Pinpoint the cell where the given text exists, returning its (x, y) midpoint coordinate. 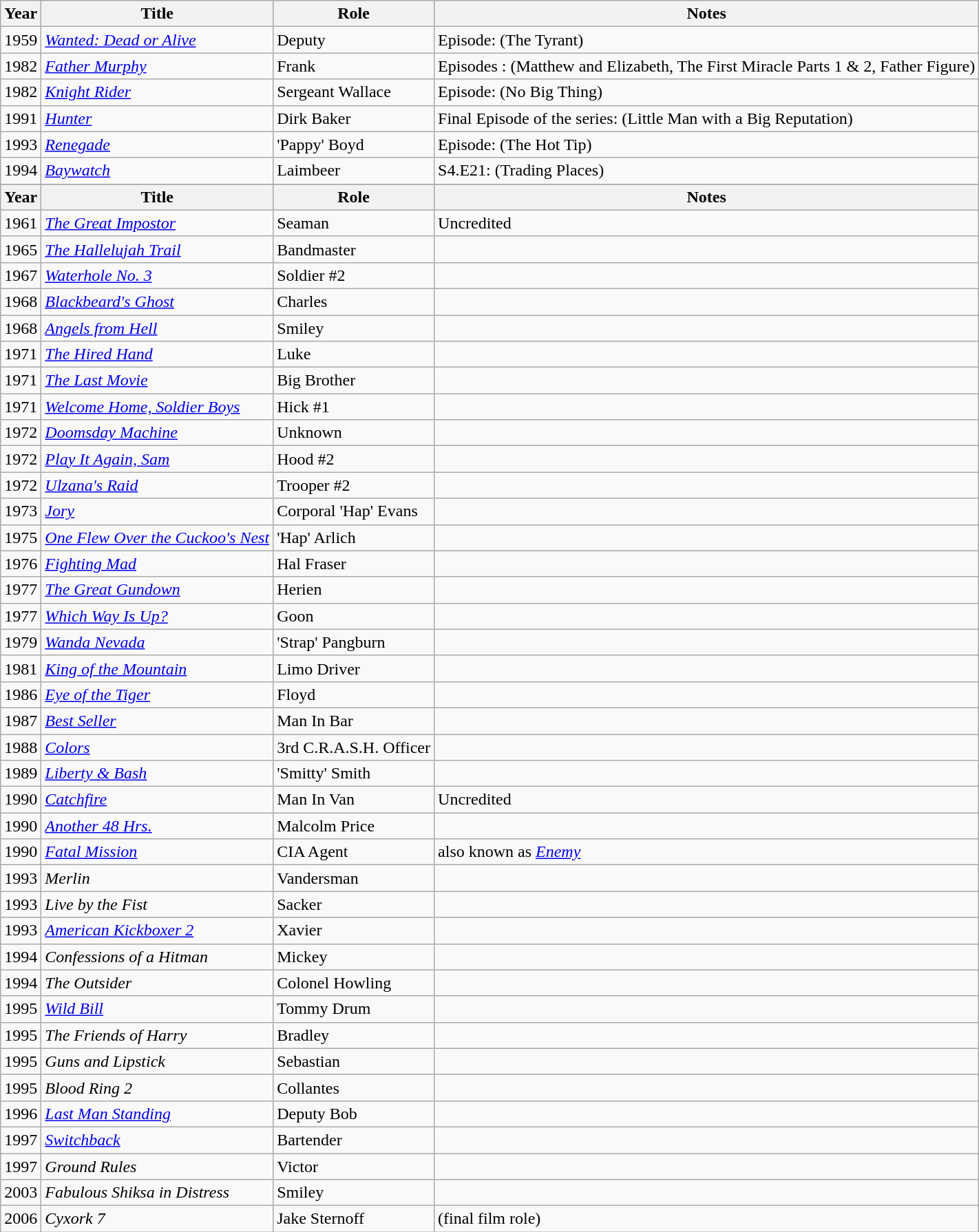
Episode: (No Big Thing) (706, 92)
Mickey (354, 957)
Last Man Standing (157, 1114)
1988 (21, 747)
Wild Bill (157, 1009)
Wanda Nevada (157, 642)
Hunter (157, 118)
Best Seller (157, 721)
Play It Again, Sam (157, 459)
Cyxork 7 (157, 1219)
Limo Driver (354, 668)
Trooper #2 (354, 485)
Luke (354, 354)
Collantes (354, 1087)
Final Episode of the series: (Little Man with a Big Reputation) (706, 118)
Xavier (354, 931)
3rd C.R.A.S.H. Officer (354, 747)
Bartender (354, 1140)
1987 (21, 721)
Fighting Mad (157, 564)
Hood #2 (354, 459)
Guns and Lipstick (157, 1061)
The Last Movie (157, 381)
Tommy Drum (354, 1009)
Ground Rules (157, 1167)
Angels from Hell (157, 328)
Wanted: Dead or Alive (157, 40)
Hick #1 (354, 407)
Knight Rider (157, 92)
1996 (21, 1114)
The Great Impostor (157, 223)
Colonel Howling (354, 983)
'Strap' Pangburn (354, 642)
The Great Gundown (157, 590)
Colors (157, 747)
Renegade (157, 145)
CIA Agent (354, 852)
King of the Mountain (157, 668)
Merlin (157, 878)
Liberty & Bash (157, 774)
1975 (21, 538)
Unknown (354, 433)
The Hallelujah Trail (157, 249)
1959 (21, 40)
2006 (21, 1219)
Vandersman (354, 878)
1965 (21, 249)
Baywatch (157, 171)
Doomsday Machine (157, 433)
Charles (354, 301)
Sergeant Wallace (354, 92)
Frank (354, 66)
Eye of the Tiger (157, 694)
Father Murphy (157, 66)
Man In Van (354, 800)
Blackbeard's Ghost (157, 301)
Herien (354, 590)
Waterhole No. 3 (157, 275)
The Outsider (157, 983)
Hal Fraser (354, 564)
1961 (21, 223)
Deputy (354, 40)
Malcolm Price (354, 826)
Blood Ring 2 (157, 1087)
Laimbeer (354, 171)
Switchback (157, 1140)
1989 (21, 774)
One Flew Over the Cuckoo's Nest (157, 538)
2003 (21, 1193)
Dirk Baker (354, 118)
Floyd (354, 694)
The Friends of Harry (157, 1035)
Goon (354, 616)
Ulzana's Raid (157, 485)
'Smitty' Smith (354, 774)
Man In Bar (354, 721)
Victor (354, 1167)
1967 (21, 275)
The Hired Hand (157, 354)
Corporal 'Hap' Evans (354, 511)
Big Brother (354, 381)
Episodes : (Matthew and Elizabeth, The First Miracle Parts 1 & 2, Father Figure) (706, 66)
1991 (21, 118)
1976 (21, 564)
Fabulous Shiksa in Distress (157, 1193)
Welcome Home, Soldier Boys (157, 407)
Catchfire (157, 800)
Confessions of a Hitman (157, 957)
1986 (21, 694)
1979 (21, 642)
Sacker (354, 904)
Episode: (The Hot Tip) (706, 145)
Bandmaster (354, 249)
also known as Enemy (706, 852)
Sebastian (354, 1061)
Soldier #2 (354, 275)
1981 (21, 668)
Jory (157, 511)
Live by the Fist (157, 904)
Deputy Bob (354, 1114)
S4.E21: (Trading Places) (706, 171)
Which Way Is Up? (157, 616)
Another 48 Hrs. (157, 826)
'Pappy' Boyd (354, 145)
1973 (21, 511)
Episode: (The Tyrant) (706, 40)
Bradley (354, 1035)
Fatal Mission (157, 852)
(final film role) (706, 1219)
'Hap' Arlich (354, 538)
Seaman (354, 223)
American Kickboxer 2 (157, 931)
Jake Sternoff (354, 1219)
